Detect which cell encompasses the target text, then output its (X, Y) center coordinate. 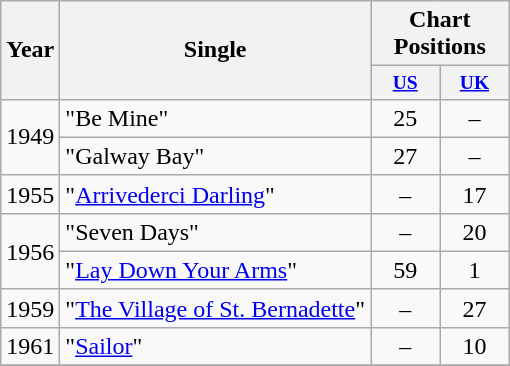
US (404, 82)
Single (216, 50)
20 (474, 232)
1955 (30, 194)
"Galway Bay" (216, 156)
25 (404, 118)
1949 (30, 137)
"Sailor" (216, 346)
UK (474, 82)
Year (30, 50)
1959 (30, 308)
Chart Positions (440, 34)
59 (404, 270)
"Lay Down Your Arms" (216, 270)
1961 (30, 346)
"Arrivederci Darling" (216, 194)
"Be Mine" (216, 118)
17 (474, 194)
1 (474, 270)
1956 (30, 251)
"Seven Days" (216, 232)
"The Village of St. Bernadette" (216, 308)
10 (474, 346)
